For the text-containing cell, return its midpoint in [x, y] coordinate format. 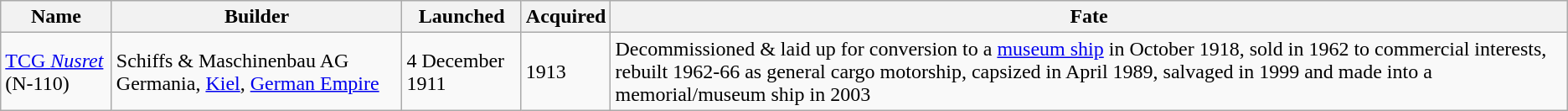
4 December 1911 [462, 71]
Acquired [566, 17]
Builder [256, 17]
Fate [1089, 17]
Schiffs & Maschinenbau AG Germania, Kiel, German Empire [256, 71]
Name [57, 17]
1913 [566, 71]
TCG Nusret (N-110) [57, 71]
Launched [462, 17]
